Search for the cell housing the specified text and yield its (X, Y) center coordinate. 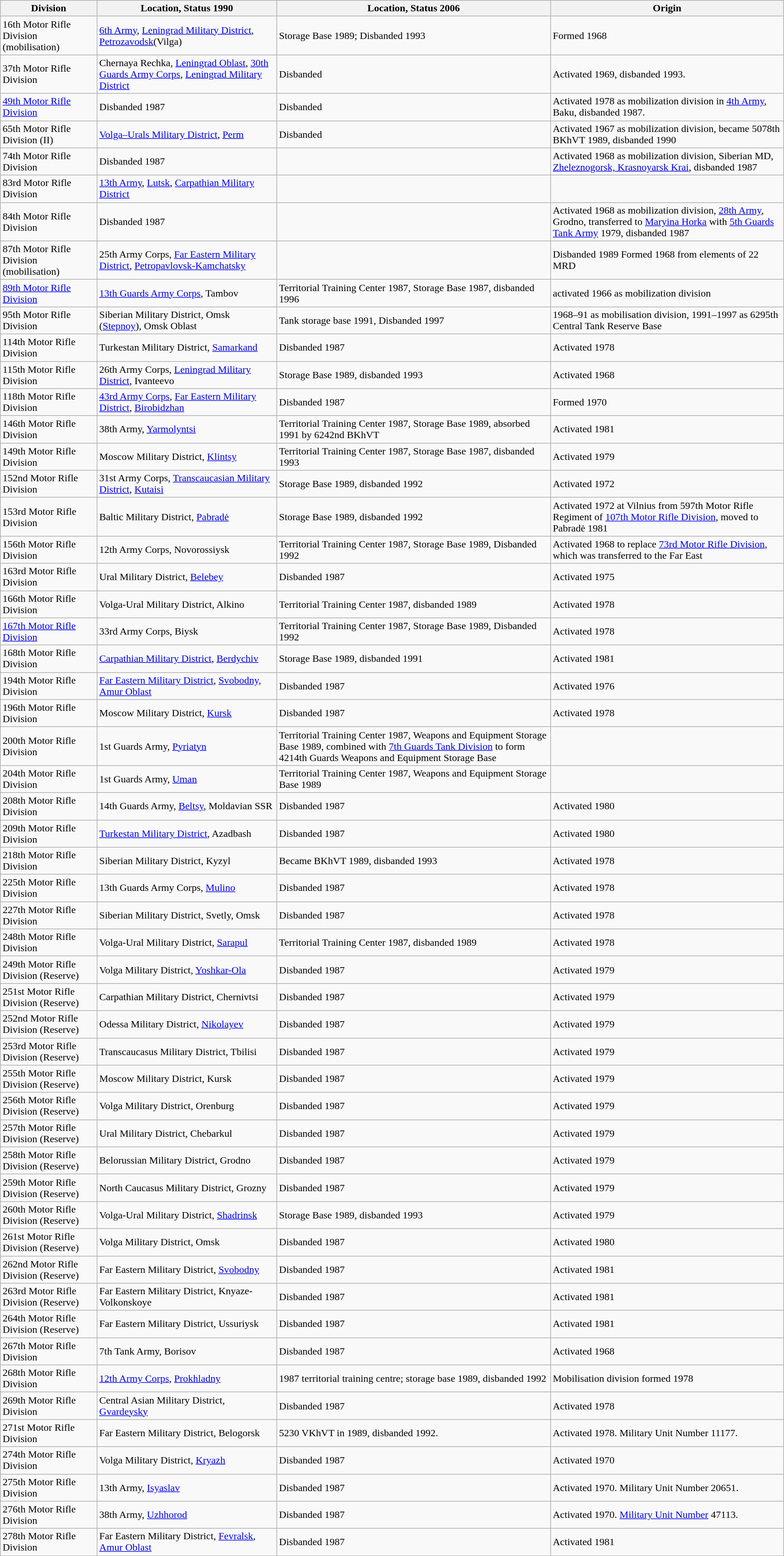
13th Army, Isyaslav (187, 1488)
264th Motor Rifle Division (Reserve) (49, 1324)
89th Motor Rifle Division (49, 293)
Volga–Urals Military District, Perm (187, 134)
Location, Status 1990 (187, 8)
Formed 1970 (667, 402)
Siberian Military District, Svetly, Omsk (187, 916)
Activated 1976 (667, 686)
Activated 1970 (667, 1460)
278th Motor Rifle Division (49, 1542)
13th Army, Lutsk, Carpathian Military District (187, 188)
146th Motor Rifle Division (49, 430)
38th Army, Uzhhorod (187, 1515)
252nd Motor Rifle Division (Reserve) (49, 1024)
Moscow Military District, Klintsy (187, 457)
225th Motor Rifle Division (49, 888)
168th Motor Rifle Division (49, 658)
Volga Military District, Omsk (187, 1242)
Activated 1968 as mobilization division, 28th Army, Grodno, transferred to Maryina Horka with 5th Guards Tank Army 1979, disbanded 1987 (667, 222)
248th Motor Rifle Division (49, 942)
275th Motor Rifle Division (49, 1488)
Turkestan Military District, Samarkand (187, 348)
1st Guards Army, Pyriatyn (187, 746)
31st Army Corps, Transcaucasian Military District, Kutaisi (187, 484)
218th Motor Rifle Division (49, 861)
Volga Military District, Kryazh (187, 1460)
Far Eastern Military District, Ussuriysk (187, 1324)
1987 territorial training centre; storage base 1989, disbanded 1992 (414, 1379)
Ural Military District, Chebarkul (187, 1133)
Far Eastern Military District, Svobodny (187, 1269)
13th Guards Army Corps, Tambov (187, 293)
274th Motor Rifle Division (49, 1460)
Activated 1969, disbanded 1993. (667, 74)
118th Motor Rifle Division (49, 402)
263rd Motor Rifle Division (Reserve) (49, 1297)
7th Tank Army, Borisov (187, 1351)
North Caucasus Military District, Grozny (187, 1188)
12th Army Corps, Novorossiysk (187, 550)
Ural Military District, Belebey (187, 577)
Volga Military District, Orenburg (187, 1106)
149th Motor Rifle Division (49, 457)
255th Motor Rifle Division (Reserve) (49, 1079)
Central Asian Military District, Gvardeysky (187, 1406)
251st Motor Rifle Division (Reserve) (49, 997)
activated 1966 as mobilization division (667, 293)
Turkestan Military District, Azadbash (187, 833)
26th Army Corps, Leningrad Military District, Ivanteevo (187, 374)
Activated 1970. Military Unit Number 20651. (667, 1488)
261st Motor Rifle Division (Reserve) (49, 1242)
Siberian Military District, Omsk (Stepnoy), Omsk Oblast (187, 320)
Far Eastern Military District, Belogorsk (187, 1433)
152nd Motor Rifle Division (49, 484)
Carpathian Military District, Chernivtsi (187, 997)
Activated 1970. Military Unit Number 47113. (667, 1515)
6th Army, Leningrad Military District, Petrozavodsk(Vilga) (187, 36)
271st Motor Rifle Division (49, 1433)
Far Eastern Military District, Svobodny, Amur Oblast (187, 686)
5230 VKhVT in 1989, disbanded 1992. (414, 1433)
Division (49, 8)
Far Eastern Military District, Fevralsk, Amur Oblast (187, 1542)
Activated 1967 as mobilization division, became 5078th BKhVT 1989, disbanded 1990 (667, 134)
256th Motor Rifle Division (Reserve) (49, 1106)
Disbanded 1989 Formed 1968 from elements of 22 MRD (667, 260)
Storage Base 1989; Disbanded 1993 (414, 36)
276th Motor Rifle Division (49, 1515)
208th Motor Rifle Division (49, 806)
38th Army, Yarmolyntsi (187, 430)
Territorial Training Center 1987, Storage Base 1989, absorbed 1991 by 6242nd BKhVT (414, 430)
249th Motor Rifle Division (Reserve) (49, 970)
Chernaya Rechka, Leningrad Oblast, 30th Guards Army Corps, Leningrad Military District (187, 74)
Activated 1968 to replace 73rd Motor Rifle Division, which was transferred to the Far East (667, 550)
Origin (667, 8)
268th Motor Rifle Division (49, 1379)
84th Motor Rifle Division (49, 222)
Territorial Training Center 1987, Storage Base 1987, disbanded 1996 (414, 293)
167th Motor Rifle Division (49, 632)
257th Motor Rifle Division (Reserve) (49, 1133)
Became BKhVT 1989, disbanded 1993 (414, 861)
Location, Status 2006 (414, 8)
49th Motor Rifle Division (49, 107)
Volga Military District, Yoshkar-Ola (187, 970)
Belorussian Military District, Grodno (187, 1160)
Carpathian Military District, Berdychiv (187, 658)
Territorial Training Center 1987, Weapons and Equipment Storage Base 1989 (414, 779)
25th Army Corps, Far Eastern Military District, Petropavlovsk-Kamchatsky (187, 260)
156th Motor Rifle Division (49, 550)
16th Motor Rifle Division (mobilisation) (49, 36)
204th Motor Rifle Division (49, 779)
Mobilisation division formed 1978 (667, 1379)
Far Eastern Military District, Knyaze-Volkonskoye (187, 1297)
267th Motor Rifle Division (49, 1351)
83rd Motor Rifle Division (49, 188)
269th Motor Rifle Division (49, 1406)
Transcaucasus Military District, Tbilisi (187, 1051)
153rd Motor Rifle Division (49, 517)
227th Motor Rifle Division (49, 916)
Tank storage base 1991, Disbanded 1997 (414, 320)
166th Motor Rifle Division (49, 604)
1st Guards Army, Uman (187, 779)
65th Motor Rifle Division (II) (49, 134)
12th Army Corps, Prokhladny (187, 1379)
Activated 1972 (667, 484)
1968–91 as mobilisation division, 1991–1997 as 6295th Central Tank Reserve Base (667, 320)
115th Motor Rifle Division (49, 374)
Activated 1978 as mobilization division in 4th Army, Baku, disbanded 1987. (667, 107)
260th Motor Rifle Division (Reserve) (49, 1215)
163rd Motor Rifle Division (49, 577)
87th Motor Rifle Division (mobilisation) (49, 260)
Activated 1972 at Vilnius from 597th Motor Rifle Regiment of 107th Motor Rifle Division, moved to Pabradė 1981 (667, 517)
259th Motor Rifle Division (Reserve) (49, 1188)
Odessa Military District, Nikolayev (187, 1024)
200th Motor Rifle Division (49, 746)
14th Guards Army, Beltsy, Moldavian SSR (187, 806)
262nd Motor Rifle Division (Reserve) (49, 1269)
13th Guards Army Corps, Mulino (187, 888)
Activated 1975 (667, 577)
Baltic Military District, Pabradė (187, 517)
43rd Army Corps, Far Eastern Military District, Birobidzhan (187, 402)
95th Motor Rifle Division (49, 320)
196th Motor Rifle Division (49, 713)
253rd Motor Rifle Division (Reserve) (49, 1051)
Formed 1968 (667, 36)
Volga-Ural Military District, Sarapul (187, 942)
258th Motor Rifle Division (Reserve) (49, 1160)
Volga-Ural Military District, Shadrinsk (187, 1215)
74th Motor Rifle Division (49, 162)
33rd Army Corps, Biysk (187, 632)
Storage Base 1989, disbanded 1991 (414, 658)
Activated 1968 as mobilization division, Siberian MD, Zheleznogorsk, Krasnoyarsk Krai, disbanded 1987 (667, 162)
114th Motor Rifle Division (49, 348)
Siberian Military District, Kyzyl (187, 861)
Volga-Ural Military District, Alkino (187, 604)
37th Motor Rifle Division (49, 74)
194th Motor Rifle Division (49, 686)
209th Motor Rifle Division (49, 833)
Territorial Training Center 1987, Storage Base 1987, disbanded 1993 (414, 457)
Activated 1978. Military Unit Number 11177. (667, 1433)
